Return [X, Y] of the center of cell containing provided text 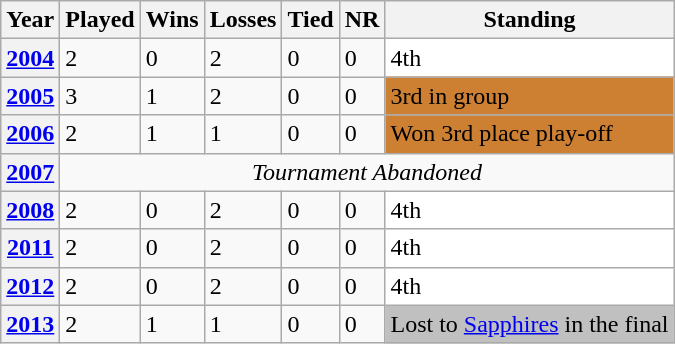
Wins [172, 20]
Played [100, 20]
2013 [30, 324]
2004 [30, 58]
Losses [243, 20]
2011 [30, 248]
Tournament Abandoned [367, 172]
2005 [30, 96]
Year [30, 20]
Standing [530, 20]
2008 [30, 210]
Tied [310, 20]
2007 [30, 172]
NR [362, 20]
Won 3rd place play-off [530, 134]
2006 [30, 134]
3 [100, 96]
Lost to Sapphires in the final [530, 324]
3rd in group [530, 96]
2012 [30, 286]
